Identify which cell holds the provided text, then report its (x, y) central coordinate. 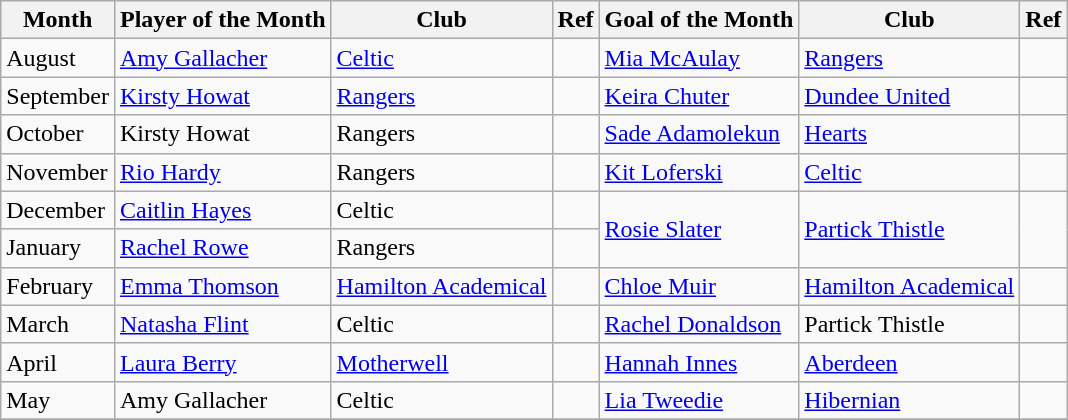
February (58, 286)
Rosie Slater (699, 229)
Laura Berry (222, 362)
Player of the Month (222, 20)
Rio Hardy (222, 172)
Month (58, 20)
Emma Thomson (222, 286)
Chloe Muir (699, 286)
November (58, 172)
December (58, 210)
October (58, 134)
Rachel Donaldson (699, 324)
August (58, 58)
Lia Tweedie (699, 400)
Goal of the Month (699, 20)
Keira Chuter (699, 96)
May (58, 400)
Hibernian (910, 400)
Aberdeen (910, 362)
April (58, 362)
Hannah Innes (699, 362)
Natasha Flint (222, 324)
September (58, 96)
Mia McAulay (699, 58)
Caitlin Hayes (222, 210)
Dundee United (910, 96)
Hearts (910, 134)
Sade Adamolekun (699, 134)
March (58, 324)
Kit Loferski (699, 172)
Rachel Rowe (222, 248)
Motherwell (442, 362)
January (58, 248)
